Find where the given text appears and provide that cell's center as (X, Y) coordinate. 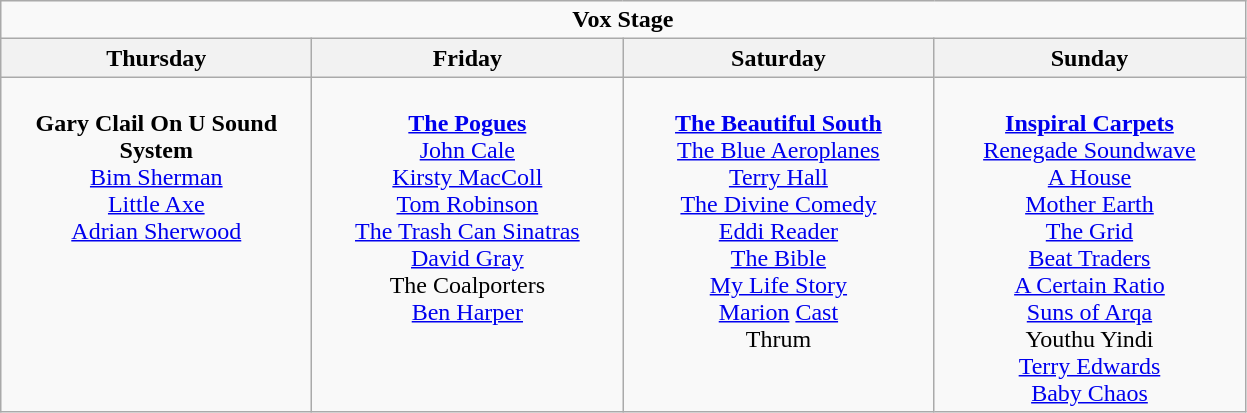
Vox Stage (623, 20)
The Pogues John Cale Kirsty MacColl Tom Robinson The Trash Can Sinatras David Gray The Coalporters Ben Harper (468, 244)
The Beautiful South The Blue Aeroplanes Terry Hall The Divine Comedy Eddi Reader The Bible My Life Story Marion Cast Thrum (778, 244)
Inspiral Carpets Renegade Soundwave A House Mother Earth The Grid Beat Traders A Certain Ratio Suns of Arqa Youthu Yindi Terry Edwards Baby Chaos (1090, 244)
Thursday (156, 58)
Friday (468, 58)
Gary Clail On U Sound System Bim Sherman Little Axe Adrian Sherwood (156, 244)
Sunday (1090, 58)
Saturday (778, 58)
